Detect which cell encompasses the target text, then output its (X, Y) center coordinate. 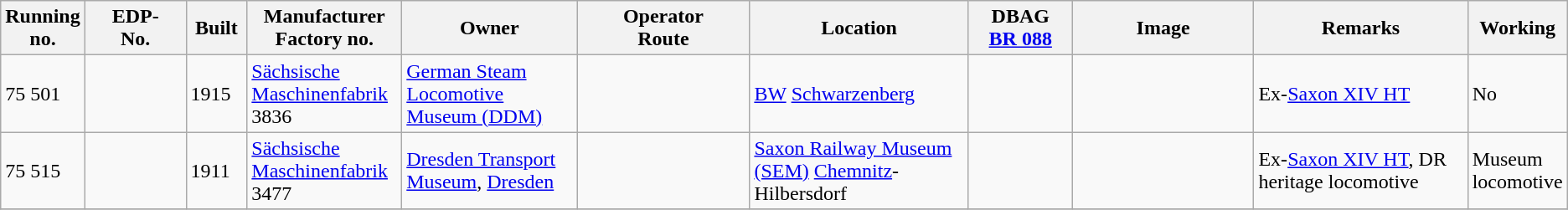
75 501 (43, 94)
1911 (216, 171)
ManufacturerFactory no. (325, 28)
Runningno. (43, 28)
Image (1163, 28)
Working (1518, 28)
Sächsische Maschinenfabrik3477 (325, 171)
Saxon Railway Museum (SEM) Chemnitz-Hilbersdorf (859, 171)
Location (859, 28)
EDP-No. (136, 28)
Ex-Saxon XIV HT, DR heritage locomotive (1360, 171)
Remarks (1360, 28)
Sächsische Maschinenfabrik3836 (325, 94)
German Steam Locomotive Museum (DDM) (489, 94)
OperatorRoute (663, 28)
Dresden Transport Museum, Dresden (489, 171)
1915 (216, 94)
Museum locomotive (1518, 171)
DBAGBR 088 (1020, 28)
75 515 (43, 171)
Owner (489, 28)
Ex-Saxon XIV HT (1360, 94)
Built (216, 28)
BW Schwarzenberg (859, 94)
No (1518, 94)
